Return [x, y] of the center of cell containing provided text 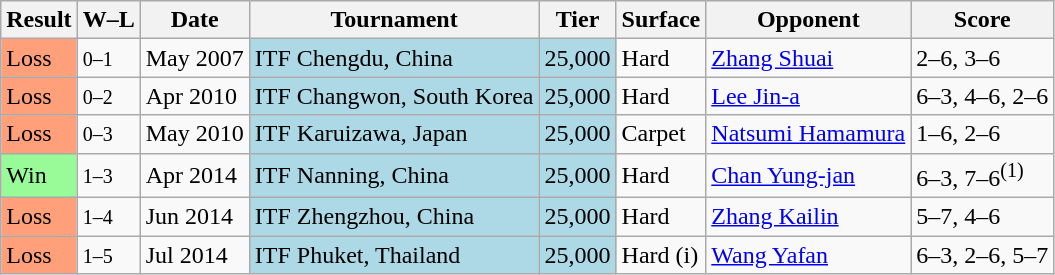
Natsumi Hamamura [808, 134]
ITF Karuizawa, Japan [394, 134]
6–3, 7–6(1) [982, 176]
Surface [661, 20]
Wang Yafan [808, 255]
5–7, 4–6 [982, 217]
6–3, 2–6, 5–7 [982, 255]
Apr 2010 [194, 96]
Win [39, 176]
2–6, 3–6 [982, 58]
Lee Jin-a [808, 96]
Jun 2014 [194, 217]
Tier [578, 20]
ITF Changwon, South Korea [394, 96]
1–6, 2–6 [982, 134]
Opponent [808, 20]
Zhang Shuai [808, 58]
0–1 [108, 58]
Hard (i) [661, 255]
0–3 [108, 134]
Apr 2014 [194, 176]
Carpet [661, 134]
Date [194, 20]
Chan Yung-jan [808, 176]
May 2007 [194, 58]
1–4 [108, 217]
Score [982, 20]
Tournament [394, 20]
0–2 [108, 96]
1–5 [108, 255]
May 2010 [194, 134]
ITF Nanning, China [394, 176]
6–3, 4–6, 2–6 [982, 96]
Zhang Kailin [808, 217]
ITF Phuket, Thailand [394, 255]
1–3 [108, 176]
ITF Zhengzhou, China [394, 217]
Result [39, 20]
W–L [108, 20]
ITF Chengdu, China [394, 58]
Jul 2014 [194, 255]
